Find where the given text appears and provide that cell's center as [X, Y] coordinate. 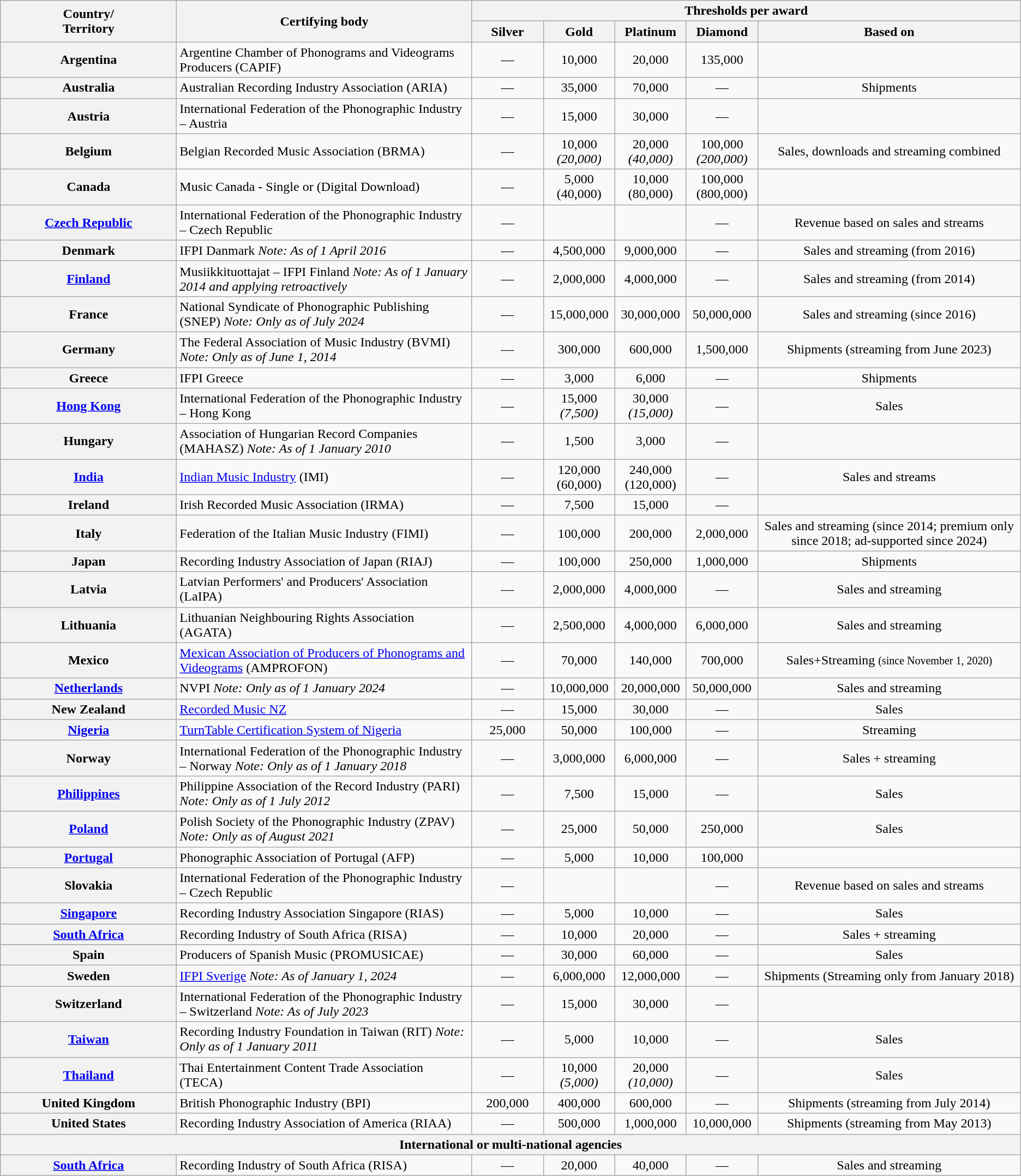
Polish Society of the Phonographic Industry (ZPAV) Note: Only as of August 2021 [324, 829]
20,000(40,000) [650, 152]
135,000 [722, 60]
100,000(800,000) [722, 187]
Japan [88, 561]
500,000 [579, 1124]
Lithuanian Neighbouring Rights Association (AGATA) [324, 625]
10,000(5,000) [579, 1075]
Argentina [88, 60]
35,000 [579, 88]
15,000(7,500) [579, 406]
Italy [88, 533]
Lithuania [88, 625]
IFPI Sverige Note: As of January 1, 2024 [324, 976]
Federation of the Italian Music Industry (FIMI) [324, 533]
Recording Industry Association Singapore (RIAS) [324, 914]
Ireland [88, 505]
Australia [88, 88]
Sales and streaming (since 2014; premium only since 2018; ad-supported since 2024) [889, 533]
New Zealand [88, 709]
Musiikkituottajat – IFPI Finland Note: As of 1 January 2014 and applying retroactively [324, 278]
Belgian Recorded Music Association (BRMA) [324, 152]
Philippine Association of the Record Industry (PARI) Note: Only as of 1 July 2012 [324, 793]
Denmark [88, 250]
Spain [88, 955]
Recording Industry Association of America (RIAA) [324, 1124]
Sales and streaming (since 2016) [889, 314]
Nigeria [88, 730]
20,000(10,000) [650, 1075]
9,000,000 [650, 250]
Producers of Spanish Music (PROMUSICAE) [324, 955]
Streaming [889, 730]
Silver [507, 32]
Sales+Streaming (since November 1, 2020) [889, 660]
140,000 [650, 660]
Platinum [650, 32]
Shipments (Streaming only from January 2018) [889, 976]
Thresholds per award [746, 11]
Certifying body [324, 21]
240,000(120,000) [650, 477]
Canada [88, 187]
Hong Kong [88, 406]
Mexico [88, 660]
Recording Industry Foundation in Taiwan (RIT) Note: Only as of 1 January 2011 [324, 1040]
Latvia [88, 589]
Netherlands [88, 688]
Sales, downloads and streaming combined [889, 152]
National Syndicate of Phonographic Publishing (SNEP) Note: Only as of July 2024 [324, 314]
Irish Recorded Music Association (IRMA) [324, 505]
15,000,000 [579, 314]
400,000 [579, 1103]
Poland [88, 829]
10,000(80,000) [650, 187]
6,000 [650, 378]
The Federal Association of Music Industry (BVMI) Note: Only as of June 1, 2014 [324, 349]
Austria [88, 116]
Sales and streaming (from 2016) [889, 250]
International Federation of the Phonographic Industry – Hong Kong [324, 406]
120,000(60,000) [579, 477]
TurnTable Certification System of Nigeria [324, 730]
Hungary [88, 442]
British Phonographic Industry (BPI) [324, 1103]
International Federation of the Phonographic Industry – Austria [324, 116]
Portugal [88, 857]
Shipments (streaming from May 2013) [889, 1124]
Mexican Association of Producers of Phonograms and Videograms (AMPROFON) [324, 660]
Belgium [88, 152]
5,000(40,000) [579, 187]
4,500,000 [579, 250]
Argentine Chamber of Phonograms and Videograms Producers (CAPIF) [324, 60]
Country/Territory [88, 21]
Recorded Music NZ [324, 709]
Shipments (streaming from June 2023) [889, 349]
France [88, 314]
10,000(20,000) [579, 152]
Music Canada - Single or (Digital Download) [324, 187]
International or multi-national agencies [510, 1144]
300,000 [579, 349]
United States [88, 1124]
Sweden [88, 976]
700,000 [722, 660]
International Federation of the Phonographic Industry – Switzerland Note: As of July 2023 [324, 1004]
United Kingdom [88, 1103]
IFPI Greece [324, 378]
1,500 [579, 442]
2,500,000 [579, 625]
Germany [88, 349]
India [88, 477]
Thai Entertainment Content Trade Association (TECA) [324, 1075]
12,000,000 [650, 976]
3,000,000 [579, 758]
Singapore [88, 914]
30,000,000 [650, 314]
Diamond [722, 32]
Indian Music Industry (IMI) [324, 477]
Association of Hungarian Record Companies (MAHASZ) Note: As of 1 January 2010 [324, 442]
Philippines [88, 793]
Thailand [88, 1075]
100,000(200,000) [722, 152]
NVPI Note: Only as of 1 January 2024 [324, 688]
Norway [88, 758]
Sales and streaming (from 2014) [889, 278]
Czech Republic [88, 223]
Latvian Performers' and Producers' Association (LaIPA) [324, 589]
Recording Industry Association of Japan (RIAJ) [324, 561]
20,000,000 [650, 688]
Finland [88, 278]
Taiwan [88, 1040]
International Federation of the Phonographic Industry – Norway Note: Only as of 1 January 2018 [324, 758]
30,000(15,000) [650, 406]
Australian Recording Industry Association (ARIA) [324, 88]
Based on [889, 32]
Gold [579, 32]
Shipments (streaming from July 2014) [889, 1103]
Sales and streams [889, 477]
40,000 [650, 1165]
1,500,000 [722, 349]
IFPI Danmark Note: As of 1 April 2016 [324, 250]
Slovakia [88, 886]
Greece [88, 378]
60,000 [650, 955]
Switzerland [88, 1004]
Phonographic Association of Portugal (AFP) [324, 857]
